Capture the cell that displays the provided text and extract its (x, y) central coordinate. 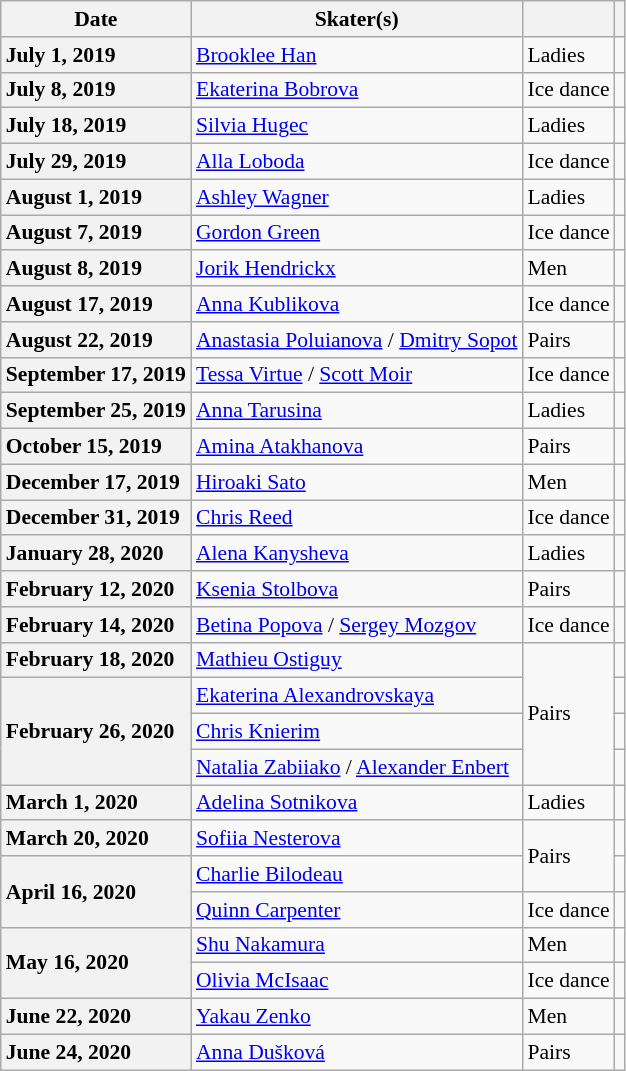
February 26, 2020 (96, 732)
Ekaterina Alexandrovskaya (357, 696)
December 17, 2019 (96, 482)
Skater(s) (357, 19)
Ashley Wagner (357, 197)
Anastasia Poluianova / Dmitry Sopot (357, 340)
Chris Reed (357, 518)
May 16, 2020 (96, 962)
Ksenia Stolbova (357, 589)
August 7, 2019 (96, 233)
January 28, 2020 (96, 554)
Brooklee Han (357, 55)
August 22, 2019 (96, 340)
Alena Kanysheva (357, 554)
Amina Atakhanova (357, 447)
September 17, 2019 (96, 375)
Hiroaki Sato (357, 482)
February 18, 2020 (96, 660)
April 16, 2020 (96, 892)
Ekaterina Bobrova (357, 90)
Alla Loboda (357, 162)
Adelina Sotnikova (357, 803)
August 8, 2019 (96, 269)
Jorik Hendrickx (357, 269)
Silvia Hugec (357, 126)
July 1, 2019 (96, 55)
Anna Kublikova (357, 304)
Betina Popova / Sergey Mozgov (357, 625)
Anna Tarusina (357, 411)
Yakau Zenko (357, 1017)
August 17, 2019 (96, 304)
Gordon Green (357, 233)
Anna Dušková (357, 1052)
June 22, 2020 (96, 1017)
February 14, 2020 (96, 625)
Tessa Virtue / Scott Moir (357, 375)
March 1, 2020 (96, 803)
June 24, 2020 (96, 1052)
Natalia Zabiiako / Alexander Enbert (357, 767)
Charlie Bilodeau (357, 874)
July 29, 2019 (96, 162)
Quinn Carpenter (357, 910)
Olivia McIsaac (357, 981)
March 20, 2020 (96, 839)
Chris Knierim (357, 732)
February 12, 2020 (96, 589)
Mathieu Ostiguy (357, 660)
October 15, 2019 (96, 447)
September 25, 2019 (96, 411)
Sofiia Nesterova (357, 839)
August 1, 2019 (96, 197)
July 18, 2019 (96, 126)
Shu Nakamura (357, 945)
July 8, 2019 (96, 90)
December 31, 2019 (96, 518)
Date (96, 19)
